Capture the cell that displays the provided text and extract its [X, Y] central coordinate. 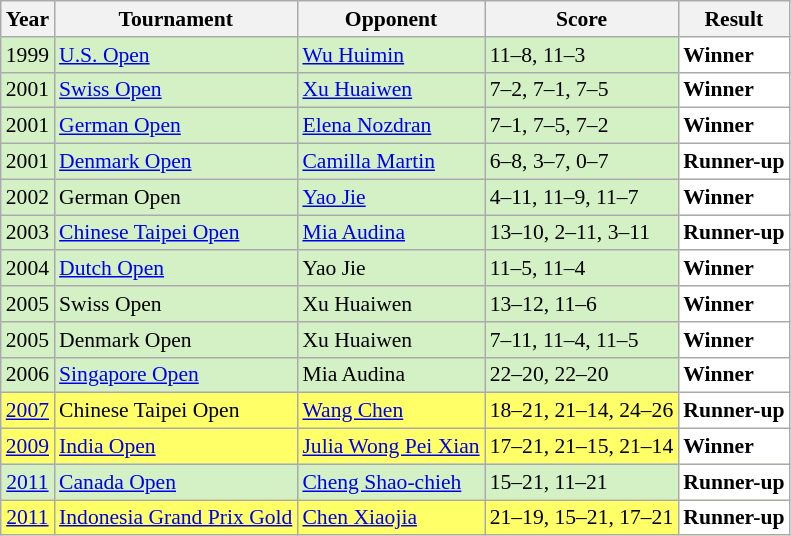
4–11, 11–9, 11–7 [582, 197]
Cheng Shao-chieh [390, 482]
6–8, 3–7, 0–7 [582, 162]
Julia Wong Pei Xian [390, 447]
7–11, 11–4, 11–5 [582, 340]
2003 [28, 233]
2006 [28, 375]
India Open [176, 447]
17–21, 21–15, 21–14 [582, 447]
13–12, 11–6 [582, 304]
Singapore Open [176, 375]
15–21, 11–21 [582, 482]
11–5, 11–4 [582, 269]
Wang Chen [390, 411]
Year [28, 19]
21–19, 15–21, 17–21 [582, 518]
Score [582, 19]
2004 [28, 269]
Tournament [176, 19]
Indonesia Grand Prix Gold [176, 518]
Wu Huimin [390, 55]
2007 [28, 411]
13–10, 2–11, 3–11 [582, 233]
Dutch Open [176, 269]
Canada Open [176, 482]
1999 [28, 55]
Camilla Martin [390, 162]
7–2, 7–1, 7–5 [582, 90]
U.S. Open [176, 55]
Result [734, 19]
22–20, 22–20 [582, 375]
7–1, 7–5, 7–2 [582, 126]
Opponent [390, 19]
Elena Nozdran [390, 126]
Chen Xiaojia [390, 518]
11–8, 11–3 [582, 55]
2002 [28, 197]
2009 [28, 447]
18–21, 21–14, 24–26 [582, 411]
